Determine the (X, Y) coordinate at the center of the cell enclosing the given text.  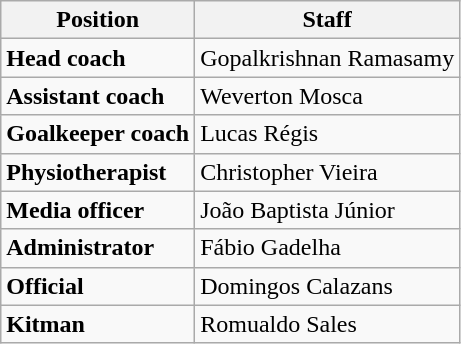
João Baptista Júnior (328, 210)
Head coach (98, 58)
Lucas Régis (328, 134)
Goalkeeper coach (98, 134)
Administrator (98, 248)
Weverton Mosca (328, 96)
Gopalkrishnan Ramasamy (328, 58)
Official (98, 286)
Fábio Gadelha (328, 248)
Physiotherapist (98, 172)
Position (98, 20)
Assistant coach (98, 96)
Media officer (98, 210)
Domingos Calazans (328, 286)
Christopher Vieira (328, 172)
Staff (328, 20)
Romualdo Sales (328, 324)
Kitman (98, 324)
